Provide the [x, y] coordinate of the cell's center where the given text is located.  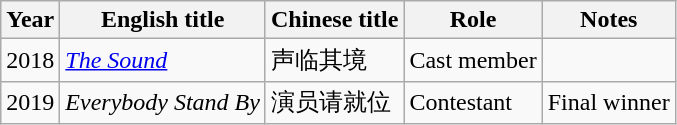
Year [30, 20]
Everybody Stand By [163, 102]
Cast member [473, 60]
Contestant [473, 102]
声临其境 [334, 60]
演员请就位 [334, 102]
Final winner [608, 102]
2018 [30, 60]
Notes [608, 20]
Role [473, 20]
2019 [30, 102]
English title [163, 20]
The Sound [163, 60]
Chinese title [334, 20]
